Search for the cell housing the specified text and yield its [x, y] center coordinate. 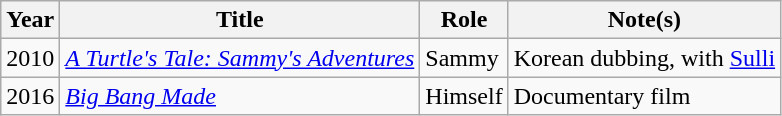
Documentary film [644, 96]
Himself [464, 96]
Korean dubbing, with Sulli [644, 58]
Role [464, 20]
Year [30, 20]
2016 [30, 96]
Note(s) [644, 20]
A Turtle's Tale: Sammy's Adventures [240, 58]
Big Bang Made [240, 96]
Title [240, 20]
2010 [30, 58]
Sammy [464, 58]
